Return (x, y) of the center of cell containing provided text 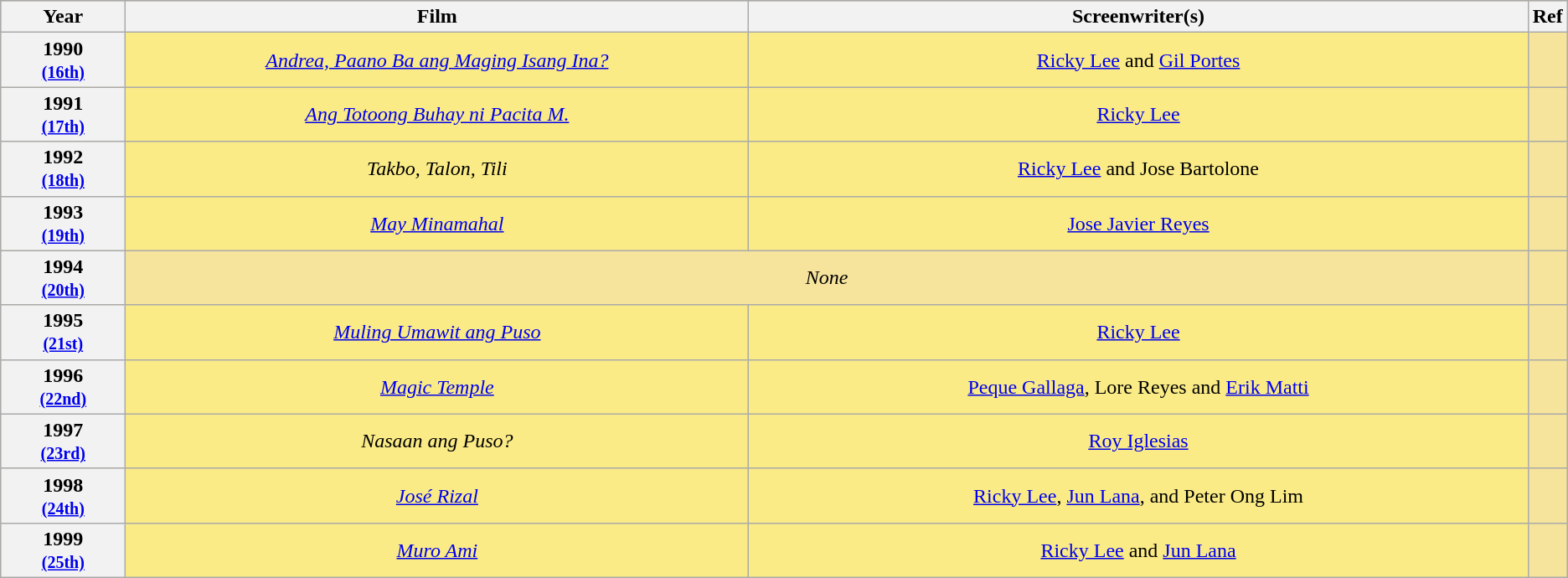
Screenwriter(s) (1138, 17)
Nasaan ang Puso? (437, 441)
Film (437, 17)
1996 (22nd) (64, 387)
Ricky Lee and Gil Portes (1138, 60)
Year (64, 17)
Ricky Lee and Jun Lana (1138, 550)
1995 (21st) (64, 332)
Ricky Lee and Jose Bartolone (1138, 169)
May Minamahal (437, 223)
1998 (24th) (64, 496)
Magic Temple (437, 387)
Ang Totoong Buhay ni Pacita M. (437, 114)
Roy Iglesias (1138, 441)
Muling Umawit ang Puso (437, 332)
1997 (23rd) (64, 441)
1999 (25th) (64, 550)
1993 (19th) (64, 223)
1994 (20th) (64, 278)
1990 (16th) (64, 60)
Jose Javier Reyes (1138, 223)
None (827, 278)
José Rizal (437, 496)
1991 (17th) (64, 114)
Ref (1548, 17)
Peque Gallaga, Lore Reyes and Erik Matti (1138, 387)
Muro Ami (437, 550)
Takbo, Talon, Tili (437, 169)
Andrea, Paano Ba ang Maging Isang Ina? (437, 60)
Ricky Lee, Jun Lana, and Peter Ong Lim (1138, 496)
1992 (18th) (64, 169)
